Extract the [x, y] coordinate from the center of the cell holding the provided text.  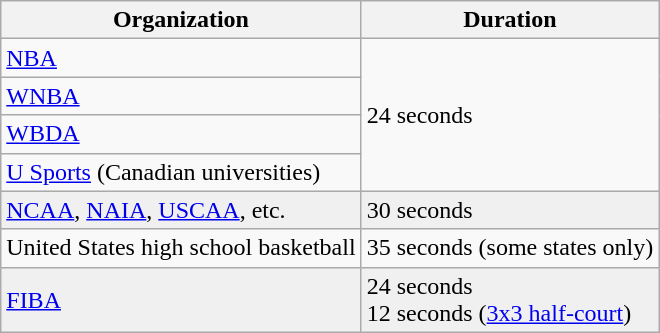
Organization [181, 20]
NBA [181, 58]
24 seconds12 seconds (3x3 half-court) [510, 300]
FIBA [181, 300]
30 seconds [510, 210]
NCAA, NAIA, USCAA, etc. [181, 210]
24 seconds [510, 115]
United States high school basketball [181, 248]
WNBA [181, 96]
Duration [510, 20]
U Sports (Canadian universities) [181, 172]
35 seconds (some states only) [510, 248]
WBDA [181, 134]
